For the text-containing cell, return its midpoint in (X, Y) coordinate format. 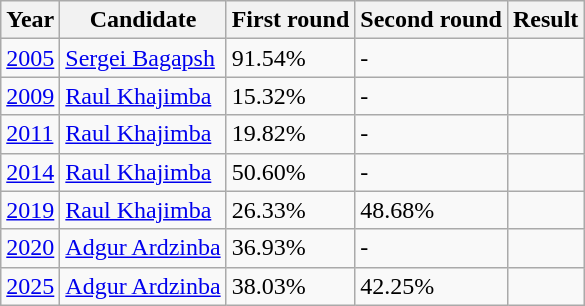
2014 (30, 172)
38.03% (290, 286)
15.32% (290, 96)
2020 (30, 248)
50.60% (290, 172)
Year (30, 20)
2019 (30, 210)
First round (290, 20)
Sergei Bagapsh (143, 58)
Second round (432, 20)
26.33% (290, 210)
2009 (30, 96)
2011 (30, 134)
48.68% (432, 210)
Result (545, 20)
19.82% (290, 134)
Candidate (143, 20)
36.93% (290, 248)
42.25% (432, 286)
2005 (30, 58)
91.54% (290, 58)
2025 (30, 286)
